Locate the cell with the specified text and output its [X, Y] center coordinate. 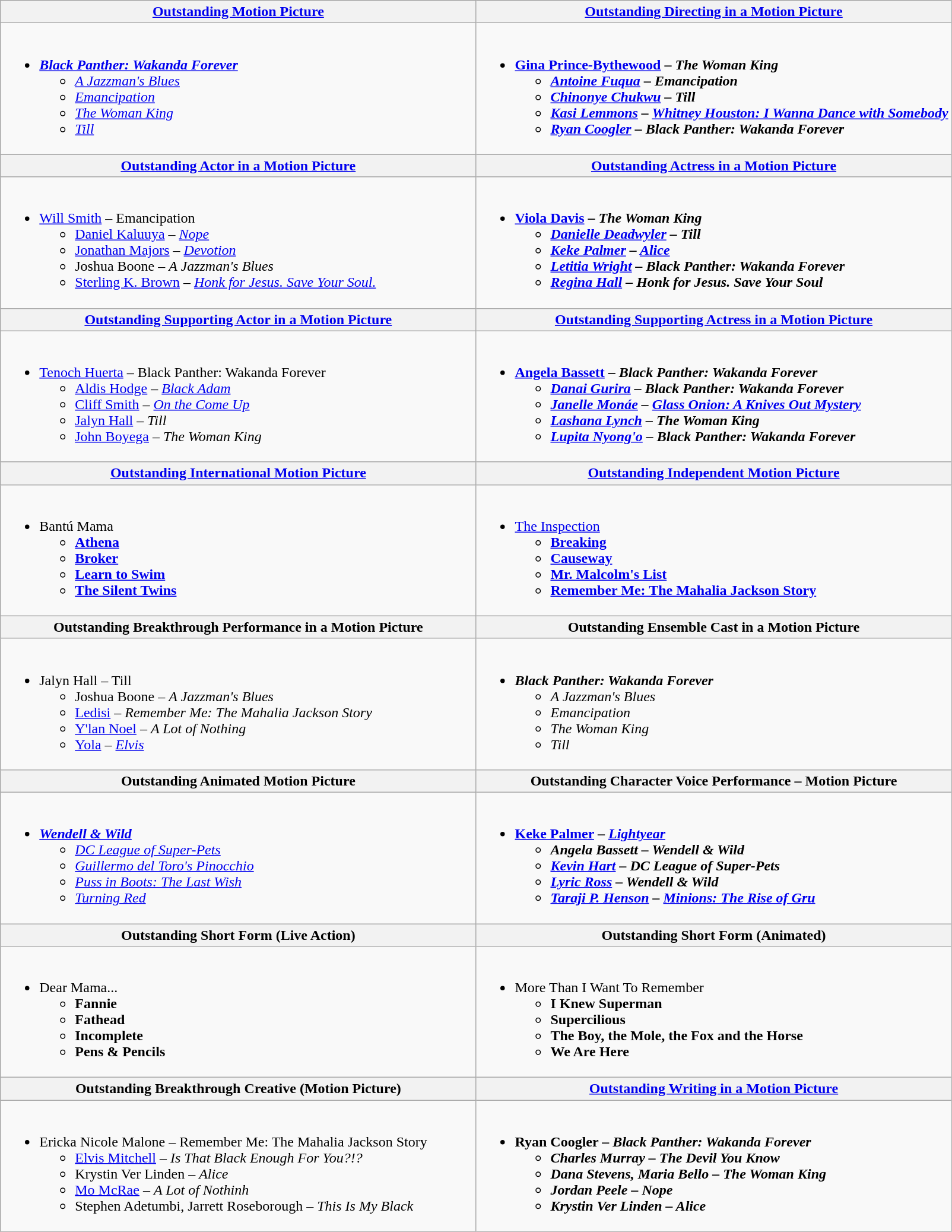
Outstanding International Motion Picture [239, 473]
Dear Mama...FannieFatheadIncompletePens & Pencils [239, 1012]
Wendell & WildDC League of Super-PetsGuillermo del Toro's PinocchioPuss in Boots: The Last WishTurning Red [239, 857]
Jalyn Hall – TillJoshua Boone – A Jazzman's BluesLedisi – Remember Me: The Mahalia Jackson StoryY'lan Noel – A Lot of NothingYola – Elvis [239, 704]
The InspectionBreakingCausewayMr. Malcolm's ListRemember Me: The Mahalia Jackson Story [713, 550]
More Than I Want To RememberI Knew SupermanSuperciliousThe Boy, the Mole, the Fox and the HorseWe Are Here [713, 1012]
Outstanding Animated Motion Picture [239, 781]
Outstanding Short Form (Animated) [713, 935]
Outstanding Actor in a Motion Picture [239, 166]
Outstanding Breakthrough Performance in a Motion Picture [239, 627]
Outstanding Character Voice Performance – Motion Picture [713, 781]
Tenoch Huerta – Black Panther: Wakanda ForeverAldis Hodge – Black AdamCliff Smith – On the Come UpJalyn Hall – TillJohn Boyega – The Woman King [239, 397]
Outstanding Actress in a Motion Picture [713, 166]
Outstanding Short Form (Live Action) [239, 935]
Outstanding Breakthrough Creative (Motion Picture) [239, 1089]
Outstanding Motion Picture [239, 12]
Outstanding Ensemble Cast in a Motion Picture [713, 627]
Outstanding Supporting Actress in a Motion Picture [713, 319]
Outstanding Independent Motion Picture [713, 473]
Outstanding Directing in a Motion Picture [713, 12]
Bantú MamaAthenaBrokerLearn to SwimThe Silent Twins [239, 550]
Outstanding Writing in a Motion Picture [713, 1089]
Outstanding Supporting Actor in a Motion Picture [239, 319]
